Pinpoint the cell where the given text exists, returning its [x, y] midpoint coordinate. 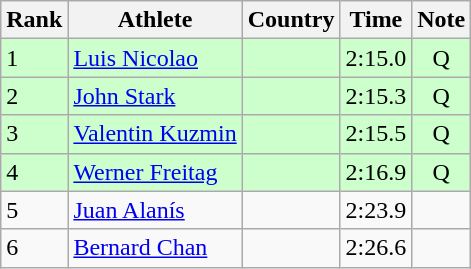
John Stark [155, 96]
Rank [34, 20]
Valentin Kuzmin [155, 134]
Luis Nicolao [155, 58]
Note [442, 20]
2:15.0 [376, 58]
2:23.9 [376, 210]
1 [34, 58]
5 [34, 210]
6 [34, 248]
4 [34, 172]
Juan Alanís [155, 210]
3 [34, 134]
Country [291, 20]
Bernard Chan [155, 248]
Werner Freitag [155, 172]
2:15.3 [376, 96]
2:16.9 [376, 172]
2 [34, 96]
Athlete [155, 20]
2:26.6 [376, 248]
Time [376, 20]
2:15.5 [376, 134]
